Scan for the cell matching the given text and deliver its [x, y] coordinate at center. 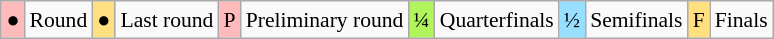
F [699, 20]
Finals [742, 20]
P [229, 20]
½ [572, 20]
Quarterfinals [497, 20]
¼ [421, 20]
Preliminary round [325, 20]
Round [59, 20]
Last round [166, 20]
Semifinals [636, 20]
